Determine the [x, y] coordinate at the center of the cell enclosing the given text.  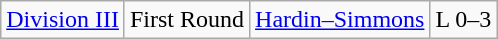
L 0–3 [464, 20]
Division III [63, 20]
Hardin–Simmons [340, 20]
First Round [186, 20]
